Identify which cell holds the provided text, then report its (x, y) central coordinate. 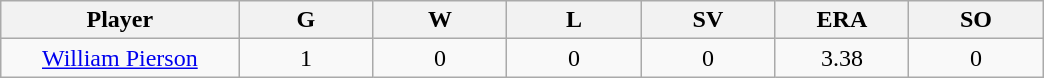
William Pierson (120, 58)
SO (976, 20)
Player (120, 20)
1 (306, 58)
L (574, 20)
ERA (842, 20)
SV (708, 20)
3.38 (842, 58)
G (306, 20)
W (440, 20)
